Identify which cell holds the provided text, then report its (X, Y) central coordinate. 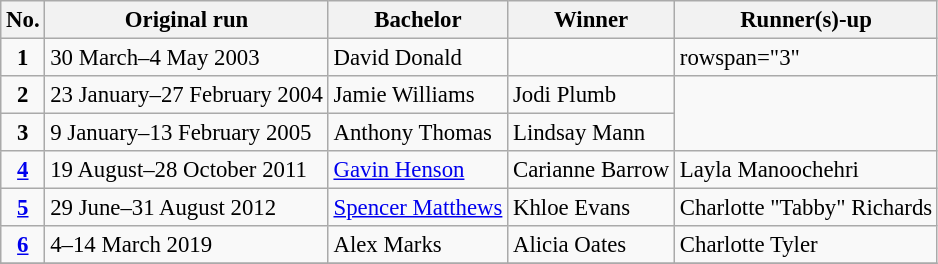
19 August–28 October 2011 (186, 170)
Spencer Matthews (418, 208)
4–14 March 2019 (186, 245)
6 (23, 245)
Runner(s)-up (806, 20)
1 (23, 58)
9 January–13 February 2005 (186, 133)
Carianne Barrow (592, 170)
Alicia Oates (592, 245)
23 January–27 February 2004 (186, 95)
30 March–4 May 2003 (186, 58)
29 June–31 August 2012 (186, 208)
David Donald (418, 58)
rowspan="3" (806, 58)
Winner (592, 20)
Charlotte "Tabby" Richards (806, 208)
Bachelor (418, 20)
Gavin Henson (418, 170)
Alex Marks (418, 245)
4 (23, 170)
Charlotte Tyler (806, 245)
Jamie Williams (418, 95)
3 (23, 133)
No. (23, 20)
Anthony Thomas (418, 133)
2 (23, 95)
5 (23, 208)
Layla Manoochehri (806, 170)
Khloe Evans (592, 208)
Lindsay Mann (592, 133)
Jodi Plumb (592, 95)
Original run (186, 20)
